Provide the [X, Y] coordinate of the cell's center where the given text is located.  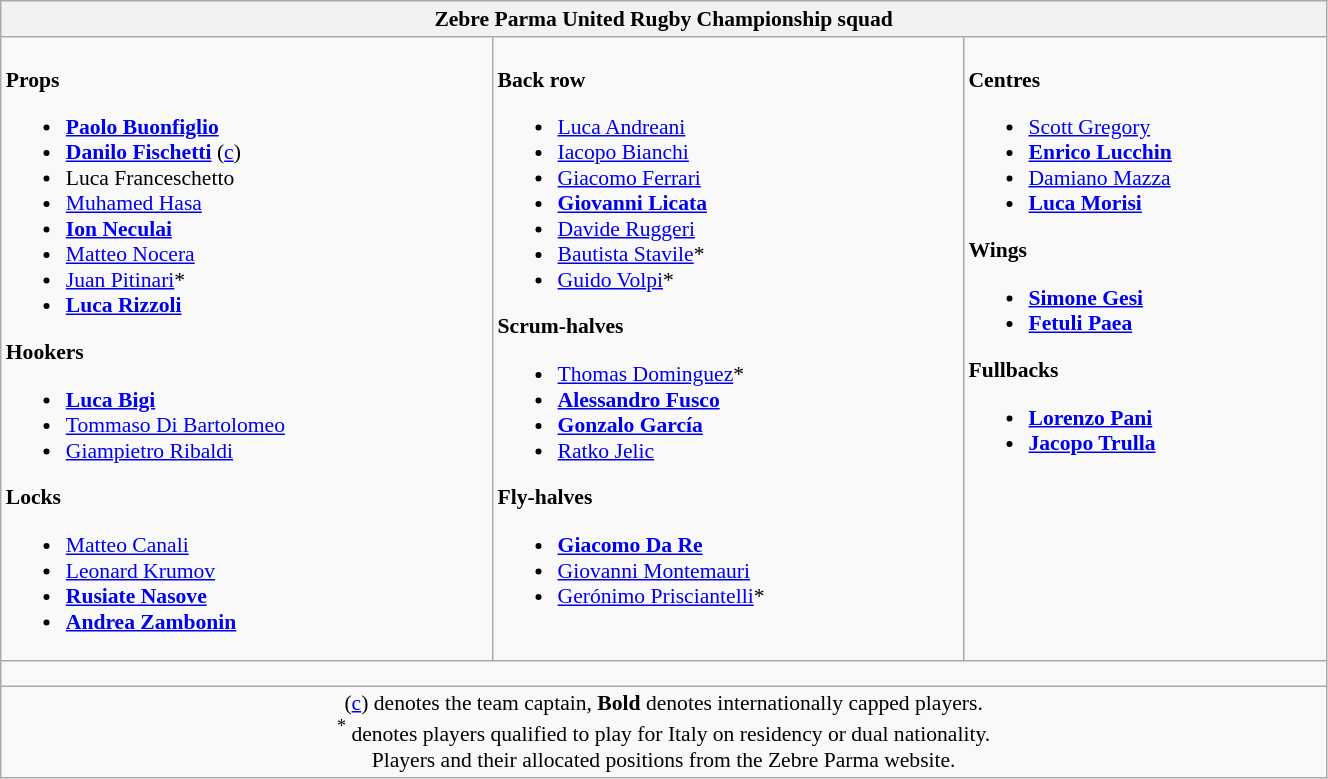
Centres Scott Gregory Enrico Lucchin Damiano Mazza Luca MorisiWings Simone Gesi Fetuli PaeaFullbacks Lorenzo Pani Jacopo Trulla [1144, 349]
Zebre Parma United Rugby Championship squad [664, 19]
